For the text-containing cell, return its midpoint in [X, Y] coordinate format. 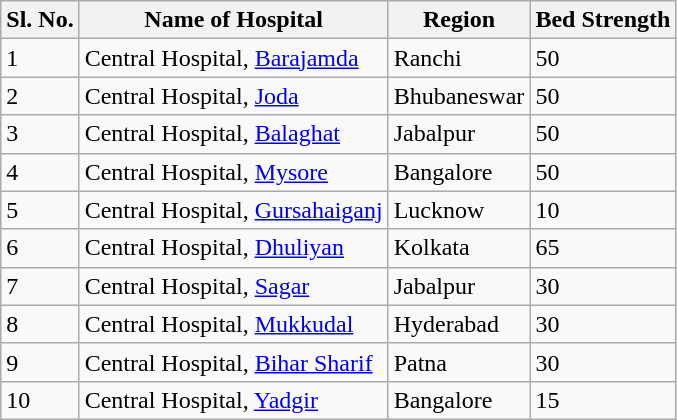
Lucknow [459, 210]
Bed Strength [603, 20]
Central Hospital, Mukkudal [234, 324]
Central Hospital, Gursahaiganj [234, 210]
Central Hospital, Balaghat [234, 134]
Central Hospital, Sagar [234, 286]
Central Hospital, Bihar Sharif [234, 362]
Patna [459, 362]
Ranchi [459, 58]
8 [40, 324]
65 [603, 248]
Central Hospital, Mysore [234, 172]
Central Hospital, Yadgir [234, 400]
3 [40, 134]
4 [40, 172]
Hyderabad [459, 324]
Central Hospital, Barajamda [234, 58]
9 [40, 362]
Central Hospital, Dhuliyan [234, 248]
15 [603, 400]
5 [40, 210]
Region [459, 20]
1 [40, 58]
Central Hospital, Joda [234, 96]
7 [40, 286]
Bhubaneswar [459, 96]
6 [40, 248]
Name of Hospital [234, 20]
Sl. No. [40, 20]
2 [40, 96]
Kolkata [459, 248]
